Pinpoint the cell where the given text exists, returning its [x, y] midpoint coordinate. 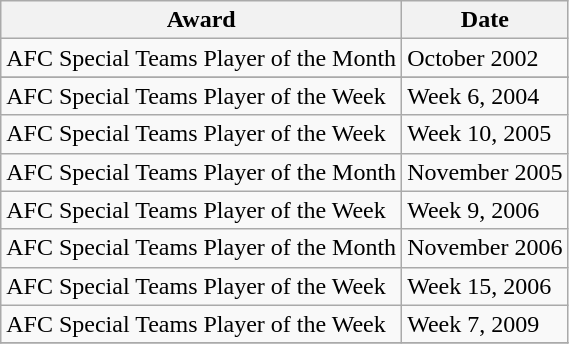
Date [485, 20]
Week 9, 2006 [485, 210]
Week 7, 2009 [485, 324]
Week 6, 2004 [485, 96]
Week 10, 2005 [485, 134]
October 2002 [485, 58]
Award [202, 20]
November 2006 [485, 248]
November 2005 [485, 172]
Week 15, 2006 [485, 286]
